Scan for the cell matching the given text and deliver its (X, Y) coordinate at center. 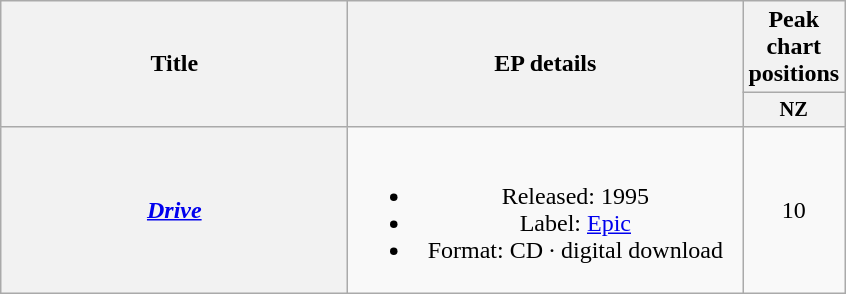
Drive (174, 210)
NZ (794, 110)
Title (174, 64)
Released: 1995Label: EpicFormat: CD · digital download (546, 210)
Peak chart positions (794, 47)
EP details (546, 64)
10 (794, 210)
